Detect which cell encompasses the target text, then output its [x, y] center coordinate. 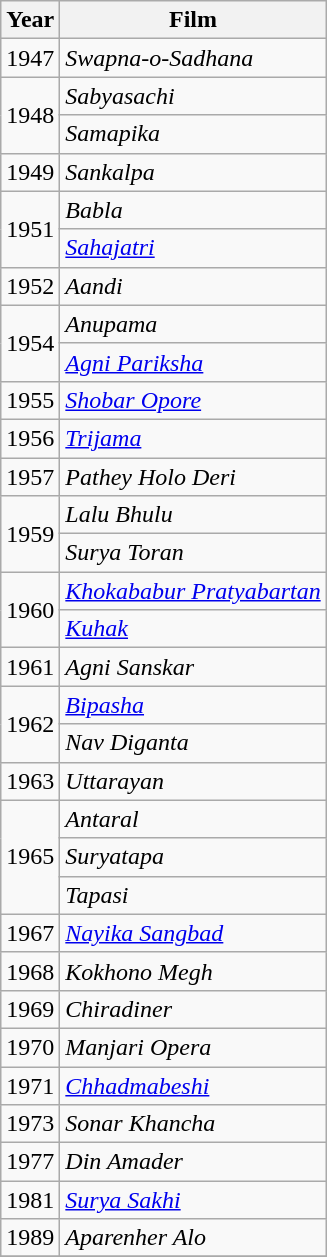
Kokhono Megh [193, 971]
1968 [30, 971]
Pathey Holo Deri [193, 477]
Suryatapa [193, 857]
1965 [30, 857]
Sahajatri [193, 248]
Agni Sanskar [193, 667]
Swapna-o-Sadhana [193, 58]
1962 [30, 724]
1961 [30, 667]
1960 [30, 610]
1981 [30, 1200]
Aparenher Alo [193, 1238]
1949 [30, 172]
1957 [30, 477]
1963 [30, 781]
Sonar Khancha [193, 1124]
1947 [30, 58]
Din Amader [193, 1162]
Nayika Sangbad [193, 933]
1952 [30, 286]
Sabyasachi [193, 96]
Surya Sakhi [193, 1200]
Khokababur Pratyabartan [193, 591]
Surya Toran [193, 553]
1956 [30, 438]
1959 [30, 534]
Bipasha [193, 705]
Film [193, 20]
Agni Pariksha [193, 362]
Antaral [193, 819]
Uttarayan [193, 781]
Lalu Bhulu [193, 515]
1967 [30, 933]
1955 [30, 400]
Anupama [193, 324]
Manjari Opera [193, 1047]
1989 [30, 1238]
Year [30, 20]
Sankalpa [193, 172]
Samapika [193, 134]
1971 [30, 1085]
Chiradiner [193, 1009]
1977 [30, 1162]
Kuhak [193, 629]
Babla [193, 210]
Shobar Opore [193, 400]
1970 [30, 1047]
Tapasi [193, 895]
Chhadmabeshi [193, 1085]
1954 [30, 343]
Aandi [193, 286]
1948 [30, 115]
Nav Diganta [193, 743]
Trijama [193, 438]
1969 [30, 1009]
1973 [30, 1124]
1951 [30, 229]
